Determine the [x, y] coordinate at the center of the cell enclosing the given text.  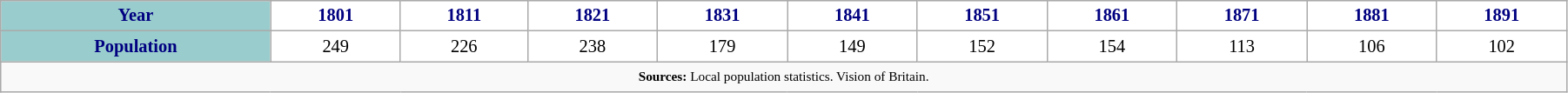
Sources: Local population statistics. Vision of Britain. [784, 76]
226 [464, 47]
238 [592, 47]
113 [1241, 47]
1871 [1241, 16]
1891 [1502, 16]
102 [1502, 47]
1841 [853, 16]
1881 [1371, 16]
179 [722, 47]
1851 [982, 16]
106 [1371, 47]
1861 [1112, 16]
1831 [722, 16]
Year [136, 16]
1821 [592, 16]
1811 [464, 16]
1801 [336, 16]
249 [336, 47]
152 [982, 47]
Population [136, 47]
149 [853, 47]
154 [1112, 47]
